Find where the given text appears and provide that cell's center as (x, y) coordinate. 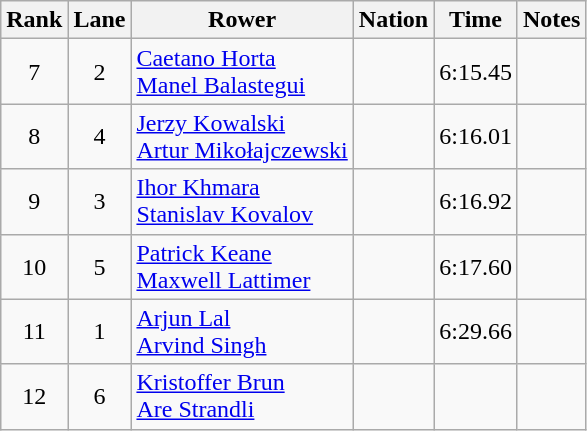
Rower (242, 20)
Jerzy KowalskiArtur Mikołajczewski (242, 136)
12 (34, 396)
10 (34, 266)
Ihor KhmaraStanislav Kovalov (242, 202)
Kristoffer BrunAre Strandli (242, 396)
6:17.60 (476, 266)
4 (100, 136)
Time (476, 20)
Arjun LalArvind Singh (242, 332)
6 (100, 396)
6:16.01 (476, 136)
Patrick KeaneMaxwell Lattimer (242, 266)
8 (34, 136)
Nation (393, 20)
Lane (100, 20)
1 (100, 332)
5 (100, 266)
3 (100, 202)
Caetano HortaManel Balastegui (242, 72)
6:16.92 (476, 202)
9 (34, 202)
2 (100, 72)
7 (34, 72)
Rank (34, 20)
6:29.66 (476, 332)
Notes (551, 20)
6:15.45 (476, 72)
11 (34, 332)
